Search for the cell housing the specified text and yield its (x, y) center coordinate. 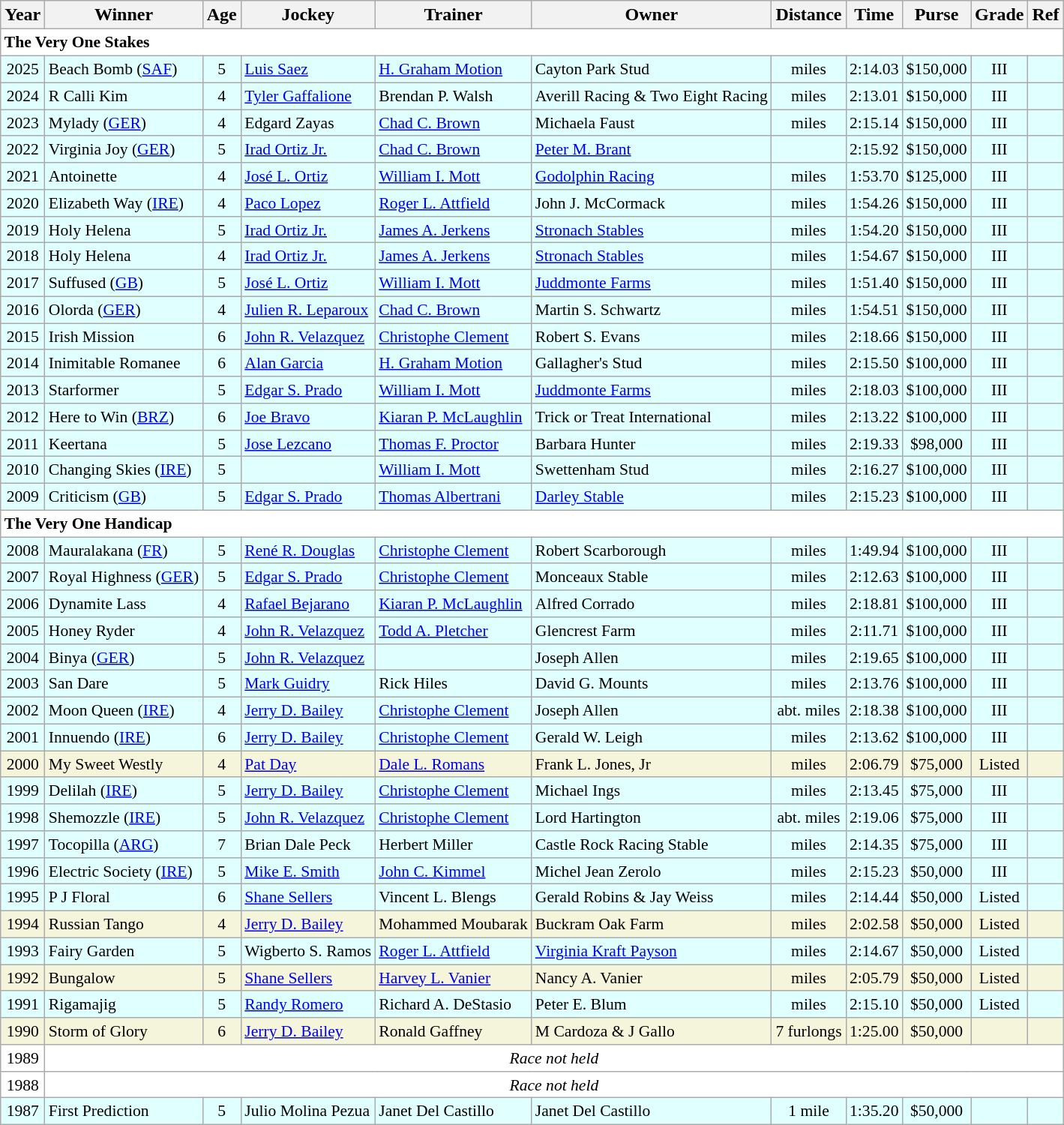
1:54.67 (874, 256)
2008 (22, 550)
Olorda (GER) (124, 310)
7 (222, 844)
1991 (22, 1004)
2:11.71 (874, 631)
Fairy Garden (124, 951)
Virginia Joy (GER) (124, 149)
Mylady (GER) (124, 123)
2016 (22, 310)
Rick Hiles (453, 684)
2:19.65 (874, 657)
2023 (22, 123)
Delilah (IRE) (124, 790)
Todd A. Pletcher (453, 631)
Storm of Glory (124, 1031)
1:49.94 (874, 550)
Time (874, 15)
2000 (22, 764)
Frank L. Jones, Jr (652, 764)
Winner (124, 15)
Randy Romero (307, 1004)
$98,000 (936, 443)
2002 (22, 710)
M Cardoza & J Gallo (652, 1031)
Julio Molina Pezua (307, 1111)
Innuendo (IRE) (124, 737)
2006 (22, 604)
2:18.66 (874, 337)
2:19.33 (874, 443)
2:14.44 (874, 898)
2013 (22, 390)
Virginia Kraft Payson (652, 951)
Barbara Hunter (652, 443)
Mohammed Moubarak (453, 924)
2009 (22, 496)
Suffused (GB) (124, 283)
1993 (22, 951)
Changing Skies (IRE) (124, 470)
2:18.03 (874, 390)
1997 (22, 844)
Mauralakana (FR) (124, 550)
2:13.22 (874, 417)
2:13.01 (874, 96)
1:53.70 (874, 176)
Keertana (124, 443)
Criticism (GB) (124, 496)
2025 (22, 69)
Lord Hartington (652, 817)
Gerald Robins & Jay Weiss (652, 898)
Grade (1000, 15)
2:18.81 (874, 604)
Owner (652, 15)
2014 (22, 363)
2003 (22, 684)
Jockey (307, 15)
2024 (22, 96)
Dynamite Lass (124, 604)
2:15.50 (874, 363)
Binya (GER) (124, 657)
2:15.10 (874, 1004)
2019 (22, 229)
2:16.27 (874, 470)
San Dare (124, 684)
2:02.58 (874, 924)
Beach Bomb (SAF) (124, 69)
Nancy A. Vanier (652, 978)
Ronald Gaffney (453, 1031)
Robert Scarborough (652, 550)
2:14.03 (874, 69)
Elizabeth Way (IRE) (124, 203)
Age (222, 15)
Purse (936, 15)
2004 (22, 657)
2007 (22, 577)
2010 (22, 470)
Jose Lezcano (307, 443)
Trainer (453, 15)
Brian Dale Peck (307, 844)
Castle Rock Racing Stable (652, 844)
Thomas F. Proctor (453, 443)
2:13.62 (874, 737)
2017 (22, 283)
2:18.38 (874, 710)
R Calli Kim (124, 96)
Joe Bravo (307, 417)
2020 (22, 203)
2:14.67 (874, 951)
1:35.20 (874, 1111)
Peter M. Brant (652, 149)
Julien R. Leparoux (307, 310)
John J. McCormack (652, 203)
Starformer (124, 390)
Monceaux Stable (652, 577)
Vincent L. Blengs (453, 898)
7 furlongs (808, 1031)
Harvey L. Vanier (453, 978)
Dale L. Romans (453, 764)
Cayton Park Stud (652, 69)
John C. Kimmel (453, 871)
Averill Racing & Two Eight Racing (652, 96)
1:54.20 (874, 229)
Paco Lopez (307, 203)
Thomas Albertrani (453, 496)
Bungalow (124, 978)
Michaela Faust (652, 123)
Electric Society (IRE) (124, 871)
The Very One Handicap (532, 523)
P J Floral (124, 898)
Alan Garcia (307, 363)
Rafael Bejarano (307, 604)
Rigamajig (124, 1004)
Royal Highness (GER) (124, 577)
Robert S. Evans (652, 337)
Ref (1045, 15)
2015 (22, 337)
Pat Day (307, 764)
Glencrest Farm (652, 631)
1987 (22, 1111)
2:13.45 (874, 790)
Antoinette (124, 176)
1992 (22, 978)
2:15.14 (874, 123)
Richard A. DeStasio (453, 1004)
1:54.51 (874, 310)
Distance (808, 15)
2:15.92 (874, 149)
Peter E. Blum (652, 1004)
Tocopilla (ARG) (124, 844)
Herbert Miller (453, 844)
2:19.06 (874, 817)
Russian Tango (124, 924)
Luis Saez (307, 69)
1 mile (808, 1111)
2018 (22, 256)
René R. Douglas (307, 550)
Darley Stable (652, 496)
Michel Jean Zerolo (652, 871)
2:13.76 (874, 684)
Inimitable Romanee (124, 363)
1998 (22, 817)
$125,000 (936, 176)
Buckram Oak Farm (652, 924)
Trick or Treat International (652, 417)
2012 (22, 417)
2:06.79 (874, 764)
1:54.26 (874, 203)
1990 (22, 1031)
2021 (22, 176)
1999 (22, 790)
Irish Mission (124, 337)
1989 (22, 1058)
Martin S. Schwartz (652, 310)
Michael Ings (652, 790)
2001 (22, 737)
Brendan P. Walsh (453, 96)
2022 (22, 149)
Gallagher's Stud (652, 363)
1:51.40 (874, 283)
1988 (22, 1084)
1:25.00 (874, 1031)
2:12.63 (874, 577)
Shemozzle (IRE) (124, 817)
My Sweet Westly (124, 764)
Gerald W. Leigh (652, 737)
Mike E. Smith (307, 871)
2011 (22, 443)
The Very One Stakes (532, 43)
Wigberto S. Ramos (307, 951)
David G. Mounts (652, 684)
2005 (22, 631)
Year (22, 15)
Alfred Corrado (652, 604)
Mark Guidry (307, 684)
First Prediction (124, 1111)
Edgard Zayas (307, 123)
1996 (22, 871)
1994 (22, 924)
Swettenham Stud (652, 470)
1995 (22, 898)
2:14.35 (874, 844)
Godolphin Racing (652, 176)
Moon Queen (IRE) (124, 710)
2:05.79 (874, 978)
Here to Win (BRZ) (124, 417)
Tyler Gaffalione (307, 96)
Honey Ryder (124, 631)
